Extract the [X, Y] coordinate from the center of the cell holding the provided text.  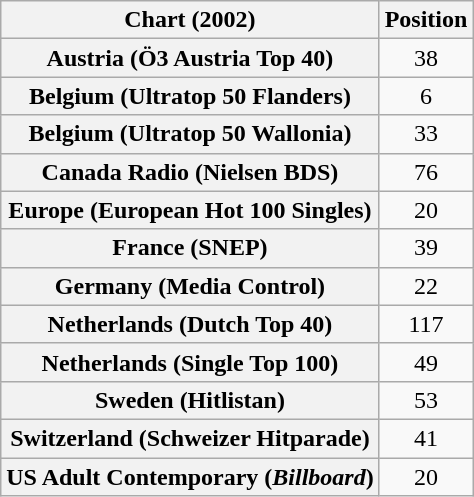
Canada Radio (Nielsen BDS) [190, 172]
117 [426, 324]
France (SNEP) [190, 248]
39 [426, 248]
Position [426, 20]
Austria (Ö3 Austria Top 40) [190, 58]
Chart (2002) [190, 20]
6 [426, 96]
US Adult Contemporary (Billboard) [190, 477]
38 [426, 58]
Netherlands (Single Top 100) [190, 362]
22 [426, 286]
53 [426, 400]
Germany (Media Control) [190, 286]
41 [426, 438]
33 [426, 134]
76 [426, 172]
Sweden (Hitlistan) [190, 400]
49 [426, 362]
Switzerland (Schweizer Hitparade) [190, 438]
Europe (European Hot 100 Singles) [190, 210]
Belgium (Ultratop 50 Wallonia) [190, 134]
Belgium (Ultratop 50 Flanders) [190, 96]
Netherlands (Dutch Top 40) [190, 324]
